Pinpoint the cell where the given text exists, returning its [X, Y] midpoint coordinate. 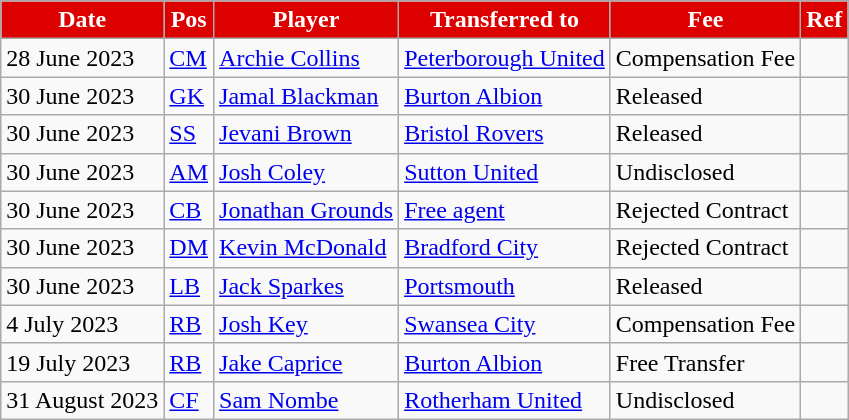
28 June 2023 [82, 58]
CB [189, 210]
AM [189, 172]
Transferred to [505, 20]
Player [306, 20]
Ref [824, 20]
Rotherham United [505, 400]
Free agent [505, 210]
CF [189, 400]
Peterborough United [505, 58]
Sam Nombe [306, 400]
Jonathan Grounds [306, 210]
31 August 2023 [82, 400]
Pos [189, 20]
Jack Sparkes [306, 286]
Bradford City [505, 248]
Bristol Rovers [505, 134]
GK [189, 96]
Jake Caprice [306, 362]
19 July 2023 [82, 362]
Fee [705, 20]
Archie Collins [306, 58]
Jamal Blackman [306, 96]
Josh Coley [306, 172]
Jevani Brown [306, 134]
Swansea City [505, 324]
Josh Key [306, 324]
CM [189, 58]
LB [189, 286]
Portsmouth [505, 286]
Date [82, 20]
DM [189, 248]
SS [189, 134]
Free Transfer [705, 362]
4 July 2023 [82, 324]
Sutton United [505, 172]
Kevin McDonald [306, 248]
